Output the (x, y) coordinate of the center of the cell containing the given text.  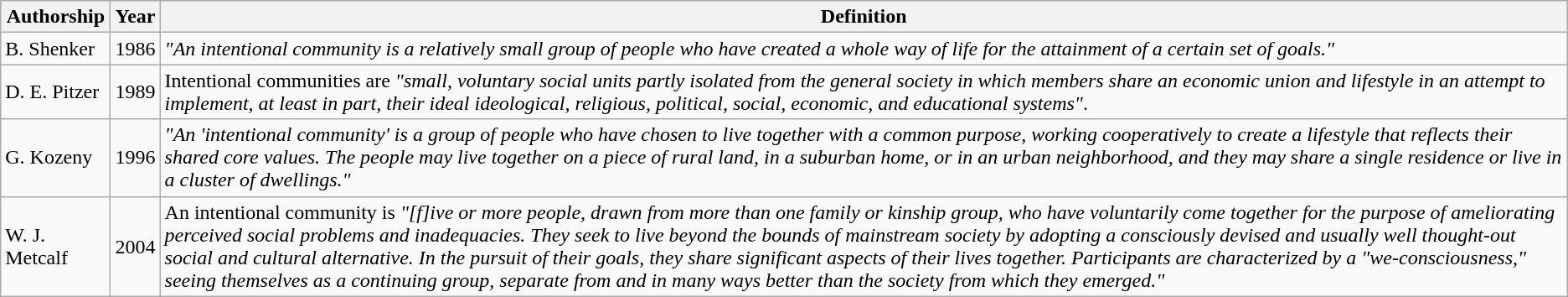
B. Shenker (55, 49)
W. J. Metcalf (55, 247)
D. E. Pitzer (55, 92)
1986 (136, 49)
2004 (136, 247)
1989 (136, 92)
Year (136, 17)
G. Kozeny (55, 158)
Definition (864, 17)
"An intentional community is a relatively small group of people who have created a whole way of life for the attainment of a certain set of goals." (864, 49)
1996 (136, 158)
Authorship (55, 17)
